Extract the (x, y) coordinate from the center of the cell holding the provided text.  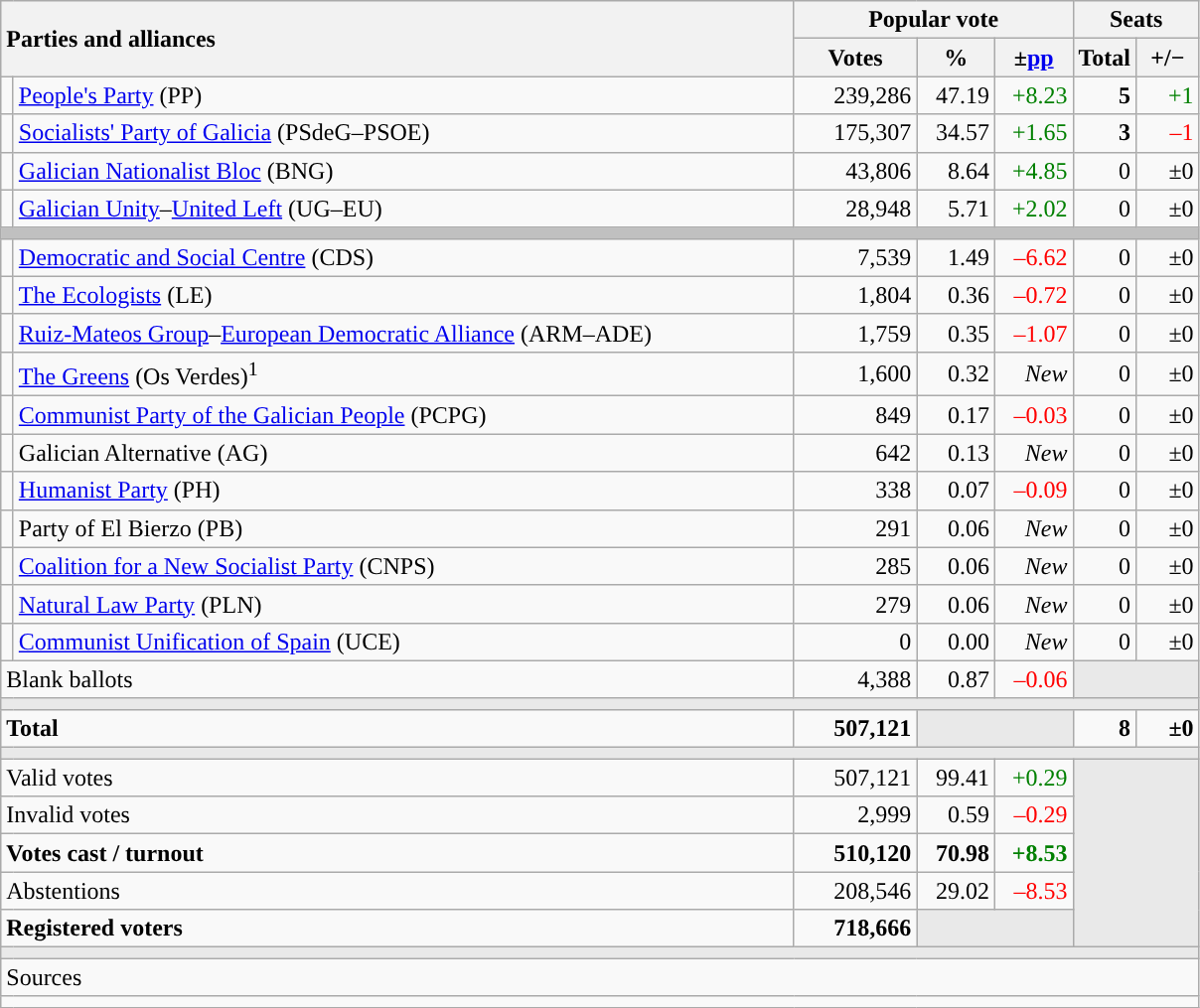
338 (855, 491)
Democratic and Social Centre (CDS) (403, 257)
1,600 (855, 373)
Humanist Party (PH) (403, 491)
Coalition for a New Socialist Party (CNPS) (403, 566)
Ruiz-Mateos Group–European Democratic Alliance (ARM–ADE) (403, 333)
1.49 (956, 257)
Registered voters (397, 929)
208,546 (855, 891)
Valid votes (397, 778)
–1 (1168, 133)
5.71 (956, 209)
Natural Law Party (PLN) (403, 604)
7,539 (855, 257)
1,804 (855, 295)
Galician Nationalist Bloc (BNG) (403, 171)
291 (855, 528)
Galician Alternative (AG) (403, 453)
People's Party (PP) (403, 95)
±pp (1033, 58)
–0.72 (1033, 295)
The Ecologists (LE) (403, 295)
0.87 (956, 679)
Sources (600, 977)
3 (1105, 133)
0.32 (956, 373)
+1 (1168, 95)
–6.62 (1033, 257)
285 (855, 566)
0.35 (956, 333)
+1.65 (1033, 133)
849 (855, 415)
–0.03 (1033, 415)
175,307 (855, 133)
Galician Unity–United Left (UG–EU) (403, 209)
Abstentions (397, 891)
28,948 (855, 209)
+0.29 (1033, 778)
1,759 (855, 333)
34.57 (956, 133)
0.13 (956, 453)
Socialists' Party of Galicia (PSdeG–PSOE) (403, 133)
510,120 (855, 853)
+8.53 (1033, 853)
+8.23 (1033, 95)
0.00 (956, 642)
+2.02 (1033, 209)
5 (1105, 95)
% (956, 58)
+4.85 (1033, 171)
718,666 (855, 929)
Communist Party of the Galician People (PCPG) (403, 415)
279 (855, 604)
–1.07 (1033, 333)
47.19 (956, 95)
0.59 (956, 815)
0.07 (956, 491)
–0.09 (1033, 491)
239,286 (855, 95)
2,999 (855, 815)
Blank ballots (397, 679)
8 (1105, 728)
–8.53 (1033, 891)
Votes (855, 58)
Votes cast / turnout (397, 853)
4,388 (855, 679)
Seats (1136, 20)
8.64 (956, 171)
Communist Unification of Spain (UCE) (403, 642)
99.41 (956, 778)
0.36 (956, 295)
Party of El Bierzo (PB) (403, 528)
Invalid votes (397, 815)
+/− (1168, 58)
43,806 (855, 171)
–0.29 (1033, 815)
The Greens (Os Verdes)1 (403, 373)
70.98 (956, 853)
Parties and alliances (397, 39)
0.17 (956, 415)
642 (855, 453)
29.02 (956, 891)
Popular vote (934, 20)
–0.06 (1033, 679)
